Pinpoint the cell where the given text exists, returning its [x, y] midpoint coordinate. 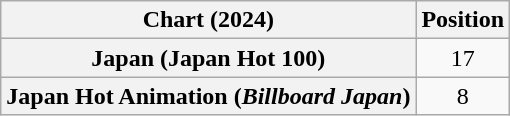
Position [463, 20]
Chart (2024) [208, 20]
Japan Hot Animation (Billboard Japan) [208, 96]
8 [463, 96]
Japan (Japan Hot 100) [208, 58]
17 [463, 58]
